Determine the [x, y] coordinate at the center of the cell enclosing the given text.  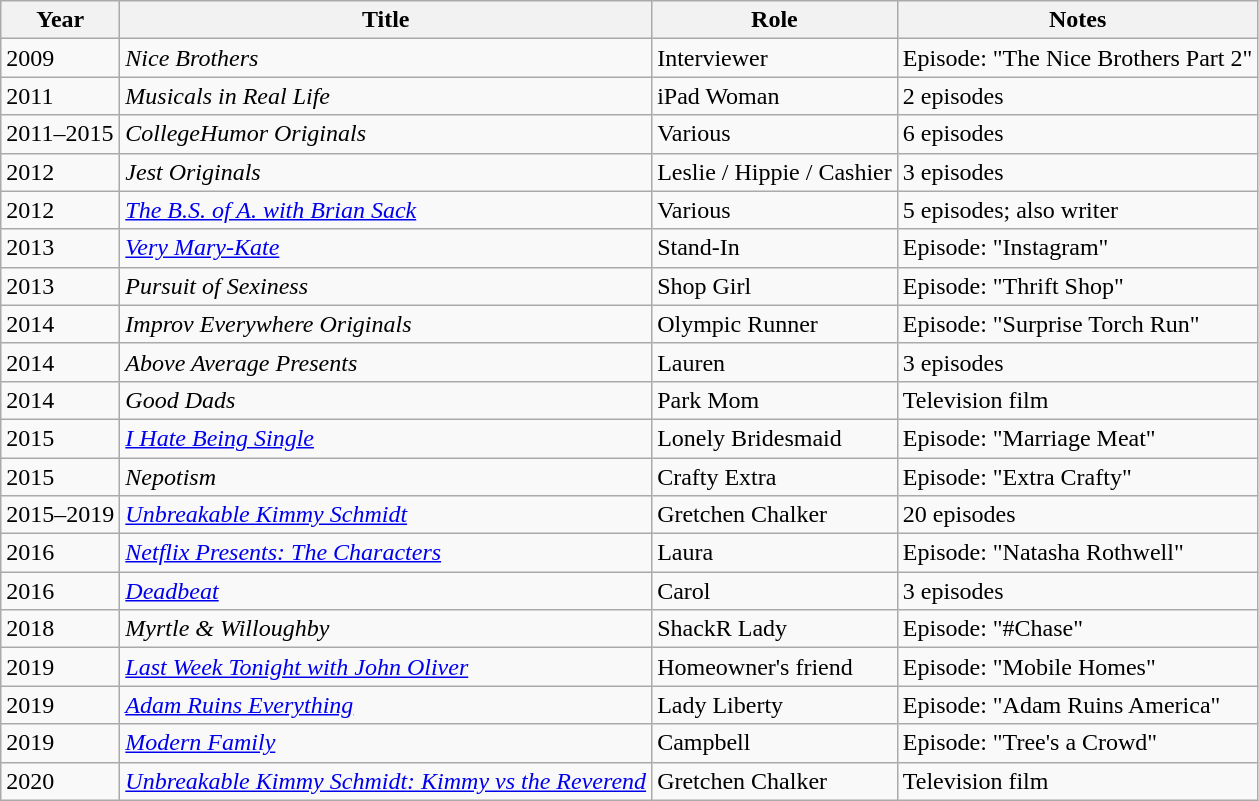
2009 [60, 58]
Episode: "Marriage Meat" [1078, 438]
Nepotism [386, 477]
Good Dads [386, 400]
Unbreakable Kimmy Schmidt: Kimmy vs the Reverend [386, 781]
Notes [1078, 20]
Episode: "#Chase" [1078, 629]
Last Week Tonight with John Oliver [386, 667]
Episode: "Adam Ruins America" [1078, 705]
2011–2015 [60, 134]
CollegeHumor Originals [386, 134]
Nice Brothers [386, 58]
Stand-In [775, 248]
iPad Woman [775, 96]
Episode: "Thrift Shop" [1078, 286]
Deadbeat [386, 591]
2018 [60, 629]
Episode: "Instagram" [1078, 248]
Episode: "Extra Crafty" [1078, 477]
Improv Everywhere Originals [386, 324]
The B.S. of A. with Brian Sack [386, 210]
Carol [775, 591]
Above Average Presents [386, 362]
Lauren [775, 362]
Netflix Presents: The Characters [386, 553]
Jest Originals [386, 172]
2020 [60, 781]
ShackR Lady [775, 629]
Pursuit of Sexiness [386, 286]
Homeowner's friend [775, 667]
Interviewer [775, 58]
Episode: "Tree's a Crowd" [1078, 743]
Episode: "Surprise Torch Run" [1078, 324]
Campbell [775, 743]
Park Mom [775, 400]
5 episodes; also writer [1078, 210]
2015–2019 [60, 515]
2011 [60, 96]
Myrtle & Willoughby [386, 629]
Modern Family [386, 743]
Episode: "Natasha Rothwell" [1078, 553]
Olympic Runner [775, 324]
Episode: "The Nice Brothers Part 2" [1078, 58]
Very Mary-Kate [386, 248]
Shop Girl [775, 286]
Musicals in Real Life [386, 96]
Year [60, 20]
I Hate Being Single [386, 438]
Episode: "Mobile Homes" [1078, 667]
Leslie / Hippie / Cashier [775, 172]
Crafty Extra [775, 477]
Role [775, 20]
Title [386, 20]
Adam Ruins Everything [386, 705]
20 episodes [1078, 515]
Lady Liberty [775, 705]
Lonely Bridesmaid [775, 438]
2 episodes [1078, 96]
Laura [775, 553]
6 episodes [1078, 134]
Unbreakable Kimmy Schmidt [386, 515]
